Provide the [X, Y] coordinate of the cell's center where the given text is located.  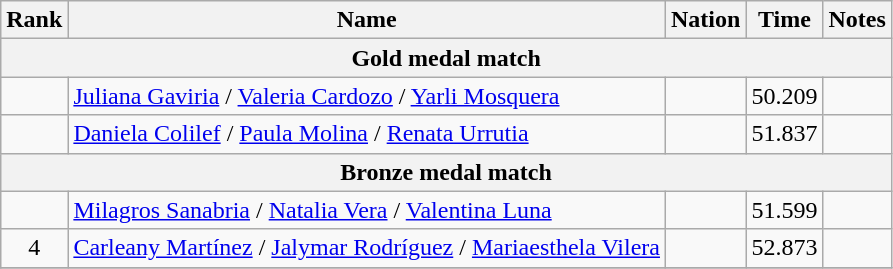
50.209 [784, 96]
Juliana Gaviria / Valeria Cardozo / Yarli Mosquera [367, 96]
4 [34, 248]
51.599 [784, 210]
Notes [857, 20]
Time [784, 20]
Bronze medal match [446, 172]
Daniela Colilef / Paula Molina / Renata Urrutia [367, 134]
Rank [34, 20]
Name [367, 20]
Gold medal match [446, 58]
Nation [706, 20]
52.873 [784, 248]
51.837 [784, 134]
Milagros Sanabria / Natalia Vera / Valentina Luna [367, 210]
Carleany Martínez / Jalymar Rodríguez / Mariaesthela Vilera [367, 248]
